Locate the cell with the specified text and output its [X, Y] center coordinate. 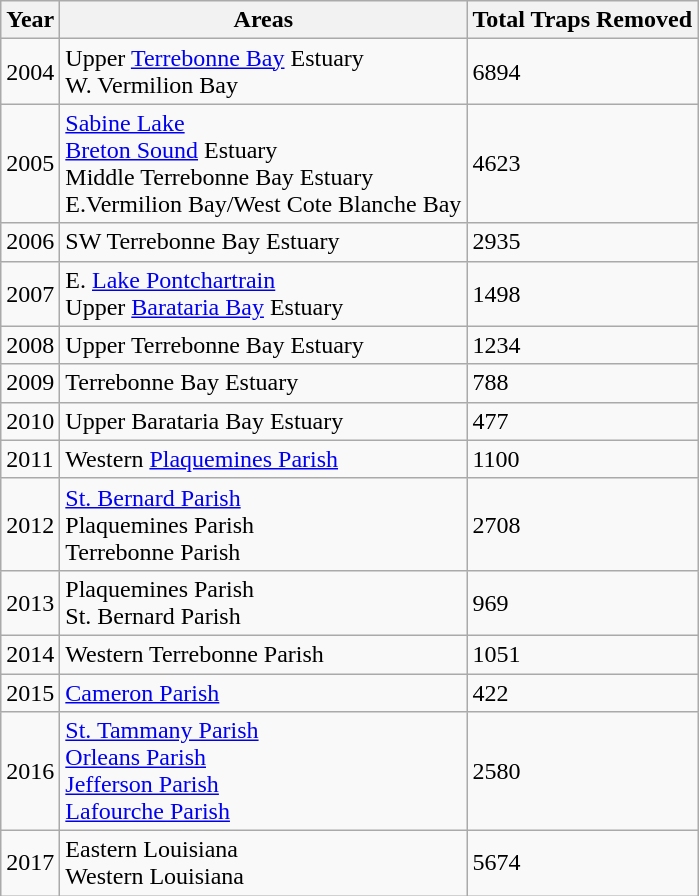
5674 [582, 864]
2012 [30, 524]
2016 [30, 772]
Cameron Parish [264, 693]
2014 [30, 654]
788 [582, 383]
Year [30, 20]
2004 [30, 72]
2708 [582, 524]
Terrebonne Bay Estuary [264, 383]
2580 [582, 772]
422 [582, 693]
Plaquemines ParishSt. Bernard Parish [264, 602]
Total Traps Removed [582, 20]
Western Plaquemines Parish [264, 459]
2013 [30, 602]
2935 [582, 242]
St. Tammany ParishOrleans ParishJefferson ParishLafourche Parish [264, 772]
2010 [30, 421]
Eastern LouisianaWestern Louisiana [264, 864]
1498 [582, 294]
Upper Terrebonne Bay EstuaryW. Vermilion Bay [264, 72]
2006 [30, 242]
Areas [264, 20]
2011 [30, 459]
SW Terrebonne Bay Estuary [264, 242]
E. Lake PontchartrainUpper Barataria Bay Estuary [264, 294]
Upper Terrebonne Bay Estuary [264, 345]
Sabine LakeBreton Sound EstuaryMiddle Terrebonne Bay EstuaryE.Vermilion Bay/West Cote Blanche Bay [264, 164]
2005 [30, 164]
477 [582, 421]
4623 [582, 164]
Western Terrebonne Parish [264, 654]
1051 [582, 654]
6894 [582, 72]
2007 [30, 294]
1100 [582, 459]
St. Bernard ParishPlaquemines ParishTerrebonne Parish [264, 524]
1234 [582, 345]
2017 [30, 864]
2009 [30, 383]
Upper Barataria Bay Estuary [264, 421]
2015 [30, 693]
2008 [30, 345]
969 [582, 602]
